Detect which cell encompasses the target text, then output its [x, y] center coordinate. 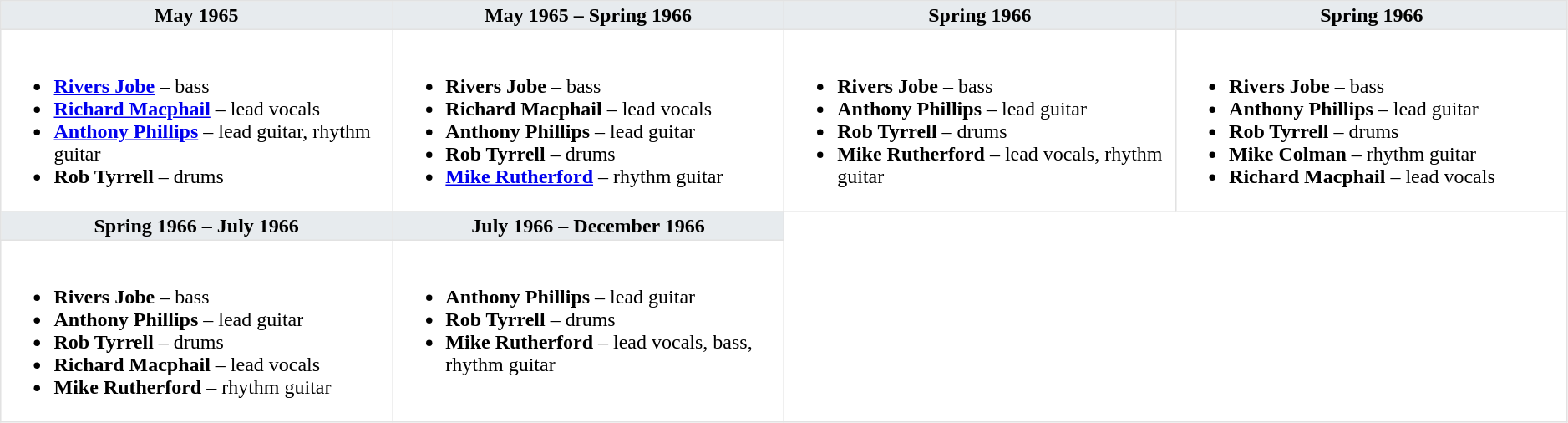
Rivers Jobe – bassAnthony Phillips – lead guitarRob Tyrrell – drumsMike Rutherford – lead vocals, rhythm guitar [979, 120]
Rivers Jobe – bassRichard Macphail – lead vocalsAnthony Phillips – lead guitar, rhythm guitarRob Tyrrell – drums [197, 120]
May 1965 [197, 15]
Rivers Jobe – bassAnthony Phillips – lead guitarRob Tyrrell – drumsRichard Macphail – lead vocalsMike Rutherford – rhythm guitar [197, 331]
Rivers Jobe – bassAnthony Phillips – lead guitarRob Tyrrell – drumsMike Colman – rhythm guitarRichard Macphail – lead vocals [1372, 120]
July 1966 – December 1966 [588, 226]
Anthony Phillips – lead guitarRob Tyrrell – drumsMike Rutherford – lead vocals, bass, rhythm guitar [588, 331]
Spring 1966 – July 1966 [197, 226]
Rivers Jobe – bassRichard Macphail – lead vocalsAnthony Phillips – lead guitarRob Tyrrell – drumsMike Rutherford – rhythm guitar [588, 120]
May 1965 – Spring 1966 [588, 15]
